Extract the [x, y] coordinate from the center of the cell holding the provided text.  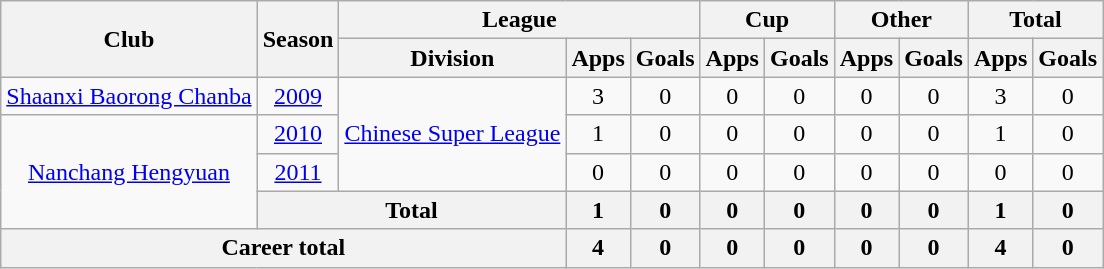
Club [129, 39]
Cup [767, 20]
2011 [298, 172]
Career total [284, 248]
Shaanxi Baorong Chanba [129, 96]
Season [298, 39]
League [520, 20]
2009 [298, 96]
Division [452, 58]
Other [901, 20]
Nanchang Hengyuan [129, 172]
Chinese Super League [452, 134]
2010 [298, 134]
